Scan for the cell matching the given text and deliver its (x, y) coordinate at center. 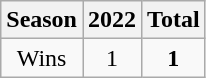
2022 (112, 20)
Season (42, 20)
Total (174, 20)
Wins (42, 58)
